Return the (X, Y) coordinate for the center point of the cell that contains the specified text.  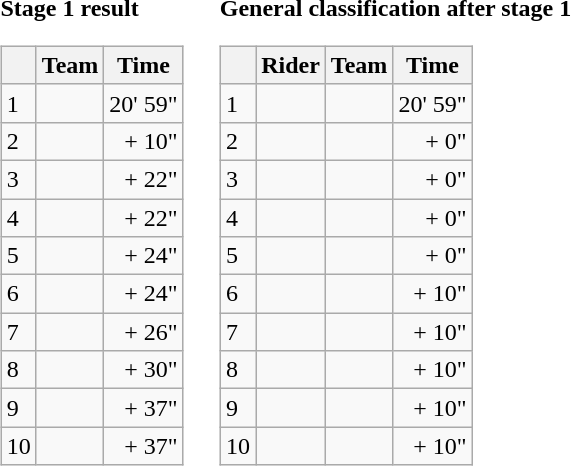
+ 30" (144, 370)
Rider (291, 65)
+ 26" (144, 332)
